Return the [x, y] coordinate for the center point of the cell that contains the specified text.  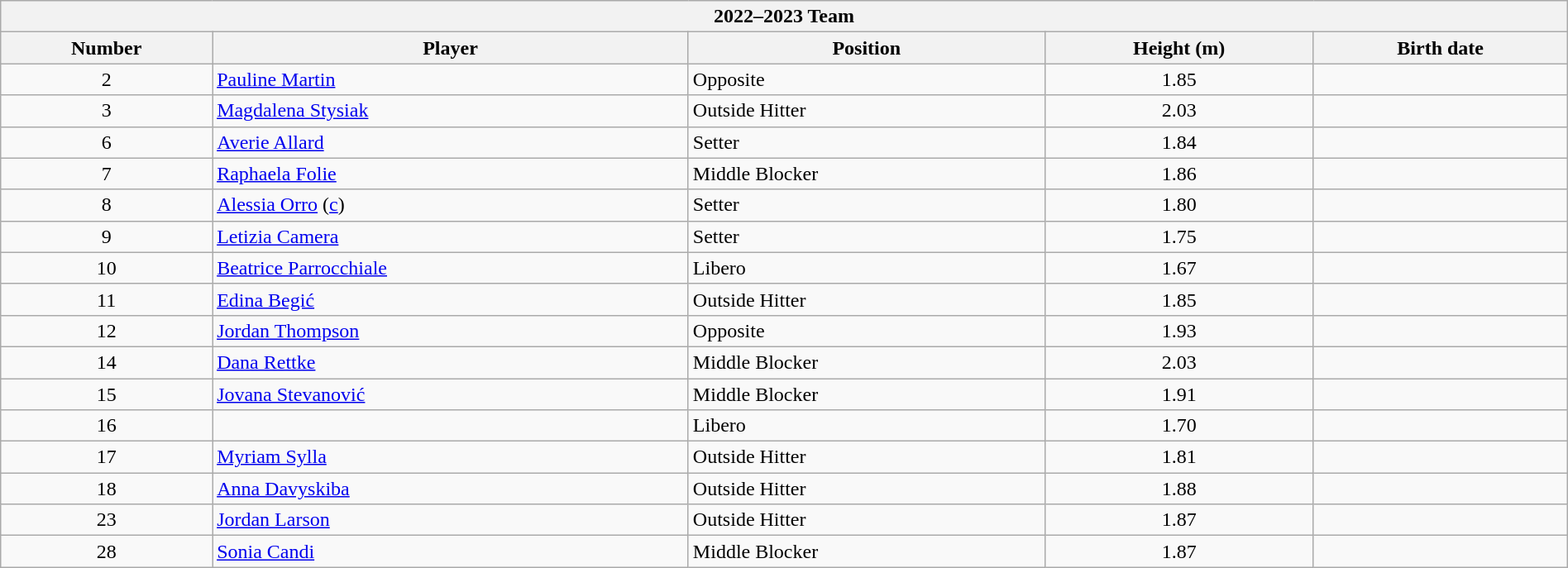
14 [107, 362]
1.88 [1179, 489]
Dana Rettke [451, 362]
12 [107, 331]
1.81 [1179, 457]
Anna Davyskiba [451, 489]
Myriam Sylla [451, 457]
23 [107, 520]
11 [107, 299]
Averie Allard [451, 142]
1.75 [1179, 236]
2022–2023 Team [784, 17]
1.86 [1179, 174]
Alessia Orro (c) [451, 205]
1.84 [1179, 142]
1.93 [1179, 331]
Jordan Thompson [451, 331]
1.80 [1179, 205]
Letizia Camera [451, 236]
18 [107, 489]
28 [107, 551]
6 [107, 142]
8 [107, 205]
Position [867, 48]
Height (m) [1179, 48]
Birth date [1441, 48]
16 [107, 426]
17 [107, 457]
9 [107, 236]
Jovana Stevanović [451, 394]
Edina Begić [451, 299]
Jordan Larson [451, 520]
Number [107, 48]
1.70 [1179, 426]
10 [107, 268]
Player [451, 48]
2 [107, 79]
7 [107, 174]
Magdalena Stysiak [451, 111]
1.67 [1179, 268]
Beatrice Parrocchiale [451, 268]
3 [107, 111]
Raphaela Folie [451, 174]
Pauline Martin [451, 79]
15 [107, 394]
Sonia Candi [451, 551]
1.91 [1179, 394]
